Return [x, y] of the center of cell containing provided text 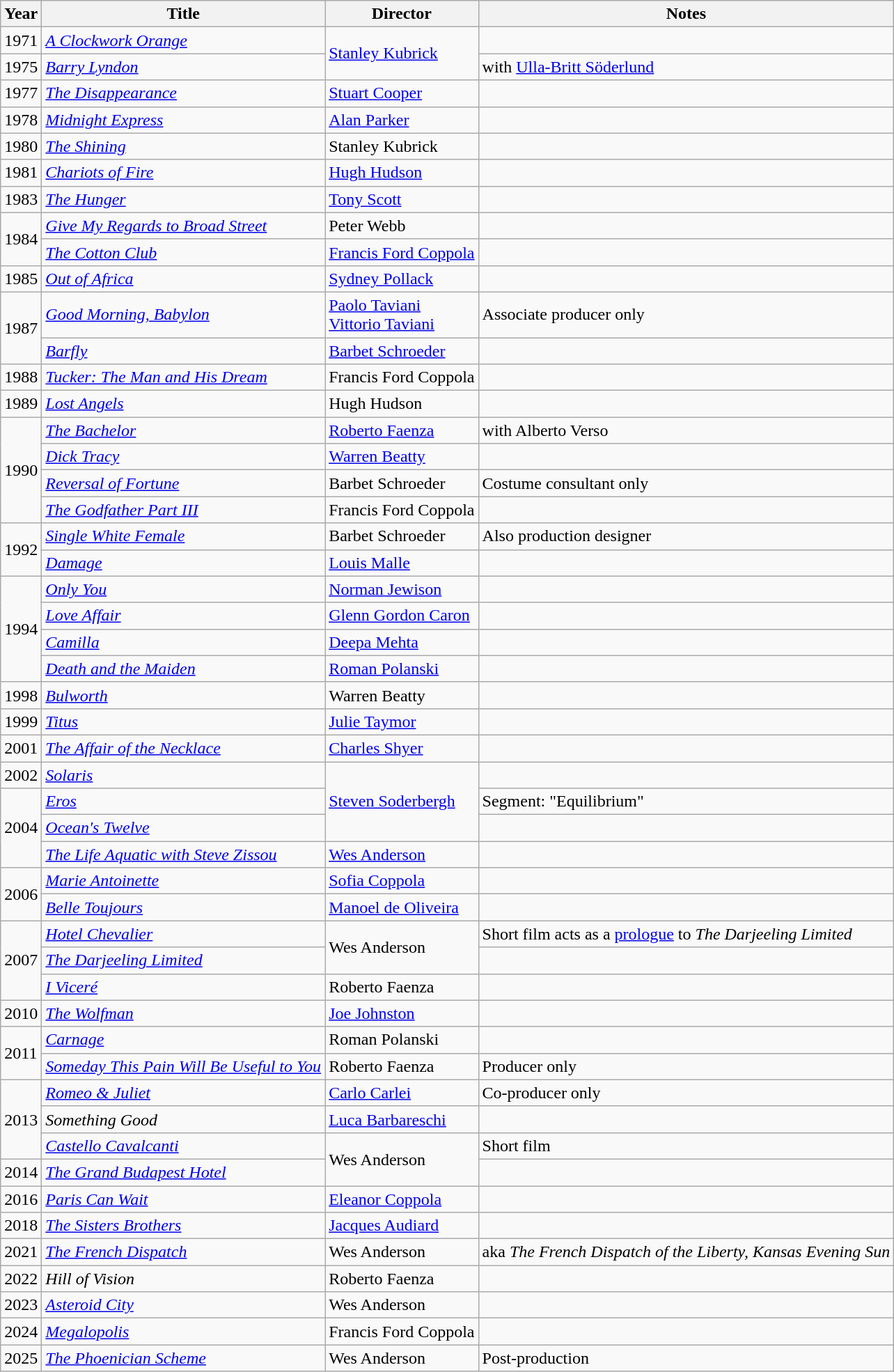
Single White Female [184, 536]
2007 [21, 960]
Hill of Vision [184, 1279]
2013 [21, 1119]
The Shining [184, 146]
The Darjeeling Limited [184, 960]
Only You [184, 589]
Luca Barbareschi [402, 1119]
Tucker: The Man and His Dream [184, 377]
Title [184, 14]
Charles Shyer [402, 748]
Barry Lyndon [184, 67]
Dick Tracy [184, 457]
Camilla [184, 642]
Asteroid City [184, 1305]
2016 [21, 1199]
Steven Soderbergh [402, 802]
Romeo & Juliet [184, 1093]
with Alberto Verso [687, 430]
Manoel de Oliveira [402, 907]
Good Morning, Babylon [184, 315]
Out of Africa [184, 279]
aka The French Dispatch of the Liberty, Kansas Evening Sun [687, 1252]
1978 [21, 120]
2023 [21, 1305]
Love Affair [184, 616]
The Affair of the Necklace [184, 748]
Short film acts as a prologue to The Darjeeling Limited [687, 934]
Co-producer only [687, 1093]
The Bachelor [184, 430]
1975 [21, 67]
The Wolfman [184, 1013]
Post-production [687, 1358]
Paolo Taviani Vittorio Taviani [402, 315]
Deepa Mehta [402, 642]
Sydney Pollack [402, 279]
The Godfather Part III [184, 510]
2021 [21, 1252]
The Phoenician Scheme [184, 1358]
1988 [21, 377]
1980 [21, 146]
Costume consultant only [687, 483]
1987 [21, 327]
Something Good [184, 1119]
Marie Antoinette [184, 881]
1992 [21, 549]
Joe Johnston [402, 1013]
1998 [21, 695]
Chariots of Fire [184, 173]
Eleanor Coppola [402, 1199]
2018 [21, 1226]
2025 [21, 1358]
Louis Malle [402, 563]
Segment: "Equilibrium" [687, 802]
Belle Toujours [184, 907]
Death and the Maiden [184, 669]
Sofia Coppola [402, 881]
1994 [21, 629]
1989 [21, 404]
Paris Can Wait [184, 1199]
Short film [687, 1146]
2011 [21, 1053]
The French Dispatch [184, 1252]
1984 [21, 239]
Peter Webb [402, 226]
1985 [21, 279]
Hotel Chevalier [184, 934]
Also production designer [687, 536]
Carnage [184, 1040]
2024 [21, 1332]
2004 [21, 828]
1981 [21, 173]
Alan Parker [402, 120]
Lost Angels [184, 404]
1977 [21, 93]
Someday This Pain Will Be Useful to You [184, 1066]
The Life Aquatic with Steve Zissou [184, 855]
1999 [21, 722]
A Clockwork Orange [184, 40]
Solaris [184, 775]
Notes [687, 14]
The Cotton Club [184, 252]
Glenn Gordon Caron [402, 616]
Megalopolis [184, 1332]
I Viceré [184, 987]
2001 [21, 748]
The Hunger [184, 199]
2022 [21, 1279]
Director [402, 14]
2002 [21, 775]
Associate producer only [687, 315]
Jacques Audiard [402, 1226]
The Sisters Brothers [184, 1226]
Carlo Carlei [402, 1093]
2006 [21, 894]
Reversal of Fortune [184, 483]
Barfly [184, 350]
Give My Regards to Broad Street [184, 226]
2010 [21, 1013]
The Disappearance [184, 93]
Castello Cavalcanti [184, 1146]
Producer only [687, 1066]
Stuart Cooper [402, 93]
Midnight Express [184, 120]
1971 [21, 40]
1983 [21, 199]
Year [21, 14]
Titus [184, 722]
Eros [184, 802]
2014 [21, 1172]
Julie Taymor [402, 722]
The Grand Budapest Hotel [184, 1172]
1990 [21, 470]
Bulworth [184, 695]
Ocean's Twelve [184, 828]
Damage [184, 563]
Norman Jewison [402, 589]
with Ulla-Britt Söderlund [687, 67]
Tony Scott [402, 199]
